From the cell containing the given text, extract its center point as (X, Y) coordinate. 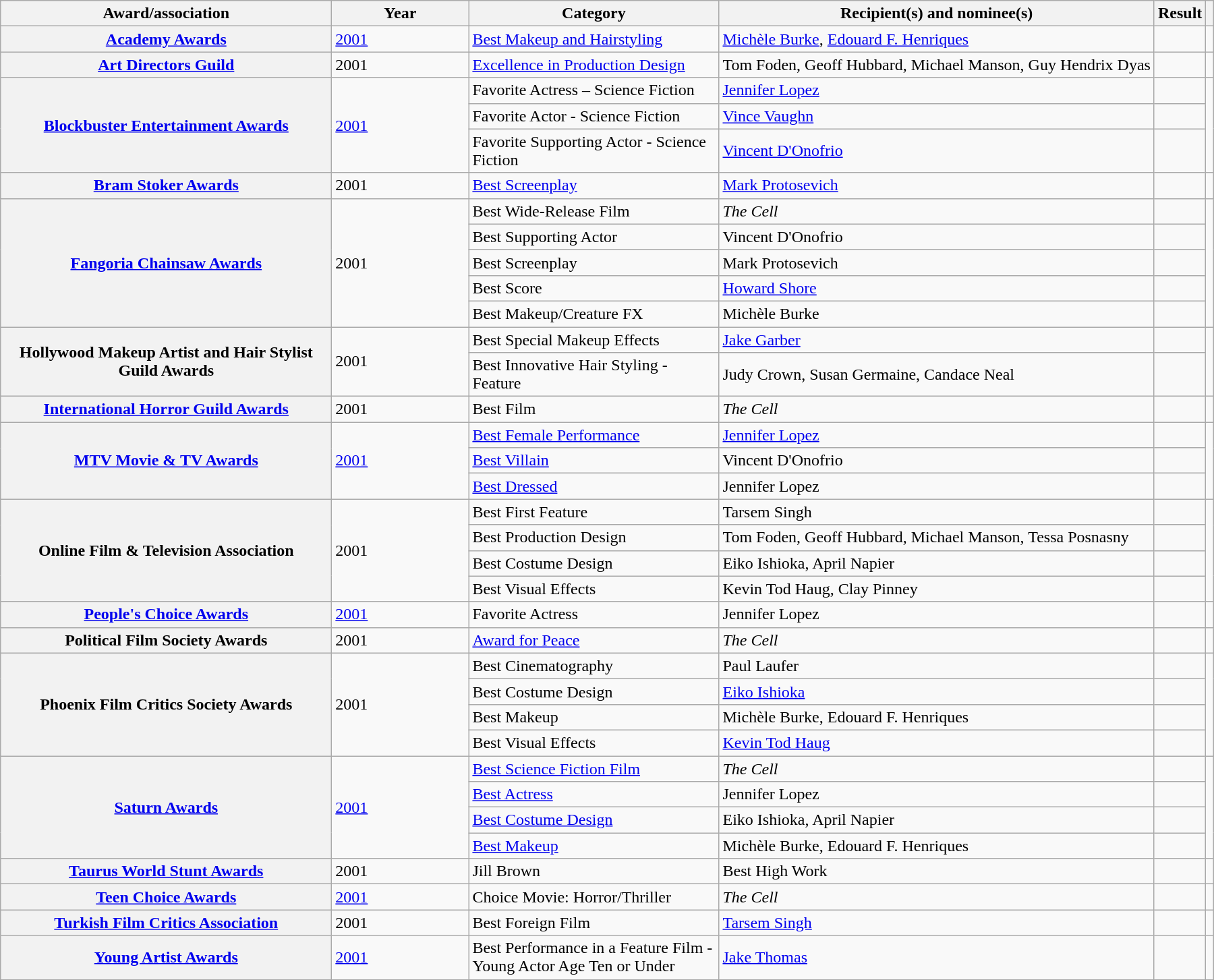
Art Directors Guild (166, 65)
Tom Foden, Geoff Hubbard, Michael Manson, Guy Hendrix Dyas (936, 65)
Young Artist Awards (166, 958)
Judy Crown, Susan Germaine, Candace Neal (936, 375)
Jake Thomas (936, 958)
Best Villain (594, 461)
Phoenix Film Critics Society Awards (166, 704)
Best Film (594, 409)
Choice Movie: Horror/Thriller (594, 897)
Kevin Tod Haug (936, 743)
Best Female Performance (594, 435)
Eiko Ishioka (936, 691)
Kevin Tod Haug, Clay Pinney (936, 589)
Best Makeup/Creature FX (594, 314)
MTV Movie & TV Awards (166, 461)
Favorite Actress (594, 614)
Online Film & Television Association (166, 550)
Excellence in Production Design (594, 65)
Vince Vaughn (936, 116)
Turkish Film Critics Association (166, 923)
Blockbuster Entertainment Awards (166, 125)
Favorite Actress – Science Fiction (594, 90)
Best Performance in a Feature Film - Young Actor Age Ten or Under (594, 958)
Best High Work (936, 871)
Michèle Burke (936, 314)
Political Film Society Awards (166, 640)
Hollywood Makeup Artist and Hair Stylist Guild Awards (166, 362)
Award for Peace (594, 640)
Taurus World Stunt Awards (166, 871)
Best Dressed (594, 486)
People's Choice Awards (166, 614)
Best Science Fiction Film (594, 768)
Saturn Awards (166, 807)
Best Wide-Release Film (594, 211)
Best Actress (594, 795)
Result (1180, 13)
Howard Shore (936, 288)
Jill Brown (594, 871)
Teen Choice Awards (166, 897)
International Horror Guild Awards (166, 409)
Year (401, 13)
Academy Awards (166, 39)
Award/association (166, 13)
Best Makeup and Hairstyling (594, 39)
Recipient(s) and nominee(s) (936, 13)
Best Supporting Actor (594, 237)
Fangoria Chainsaw Awards (166, 262)
Best Cinematography (594, 666)
Paul Laufer (936, 666)
Category (594, 13)
Bram Stoker Awards (166, 185)
Favorite Actor - Science Fiction (594, 116)
Best Foreign Film (594, 923)
Favorite Supporting Actor - Science Fiction (594, 151)
Best Score (594, 288)
Best Special Makeup Effects (594, 339)
Best First Feature (594, 512)
Jake Garber (936, 339)
Best Innovative Hair Styling - Feature (594, 375)
Tom Foden, Geoff Hubbard, Michael Manson, Tessa Posnasny (936, 538)
Best Production Design (594, 538)
